For the text-containing cell, return its midpoint in (X, Y) coordinate format. 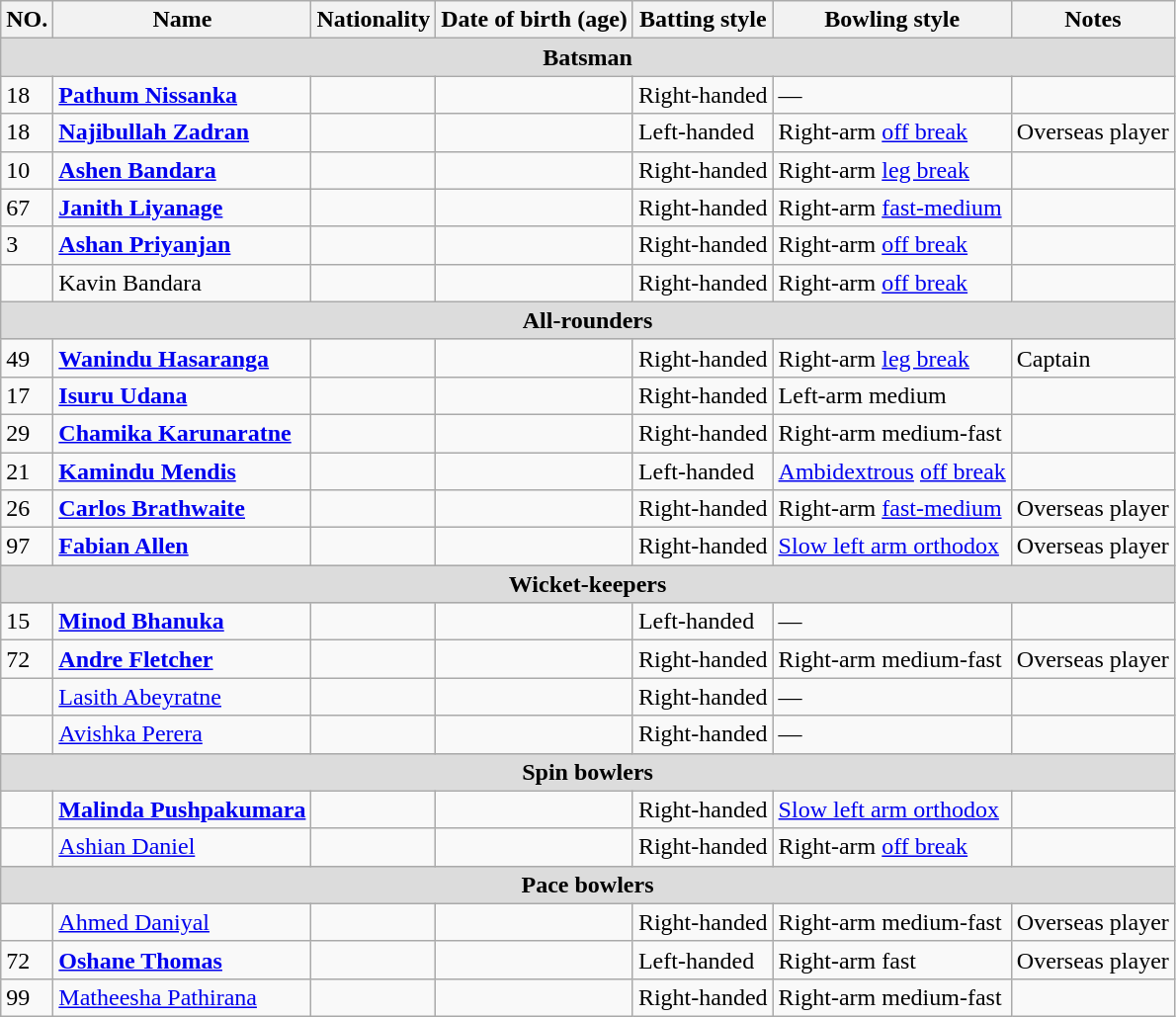
All-rounders (588, 320)
Date of birth (age) (535, 20)
99 (28, 997)
Name (182, 20)
Ashian Daniel (182, 847)
29 (28, 433)
Janith Liyanage (182, 208)
Oshane Thomas (182, 960)
Bowling style (891, 20)
Andre Fletcher (182, 659)
NO. (28, 20)
67 (28, 208)
Matheesha Pathirana (182, 997)
Nationality (374, 20)
10 (28, 170)
Left-arm medium (891, 395)
Fabian Allen (182, 547)
Spin bowlers (588, 772)
Carlos Brathwaite (182, 509)
Minod Bhanuka (182, 622)
Lasith Abeyratne (182, 697)
Isuru Udana (182, 395)
Ashen Bandara (182, 170)
Ashan Priyanjan (182, 245)
15 (28, 622)
17 (28, 395)
Avishka Perera (182, 734)
Kavin Bandara (182, 283)
Najibullah Zadran (182, 132)
49 (28, 358)
Kamindu Mendis (182, 471)
97 (28, 547)
Wicket-keepers (588, 584)
Wanindu Hasaranga (182, 358)
Notes (1093, 20)
Chamika Karunaratne (182, 433)
Batting style (703, 20)
26 (28, 509)
Batsman (588, 57)
Pace bowlers (588, 885)
Ahmed Daniyal (182, 922)
Malinda Pushpakumara (182, 809)
Pathum Nissanka (182, 95)
Captain (1093, 358)
Right-arm fast (891, 960)
21 (28, 471)
Ambidextrous off break (891, 471)
3 (28, 245)
